From the cell containing the given text, extract its center point as (x, y) coordinate. 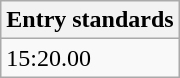
Entry standards (90, 20)
15:20.00 (90, 58)
